Output the [X, Y] coordinate of the center of the cell containing the given text.  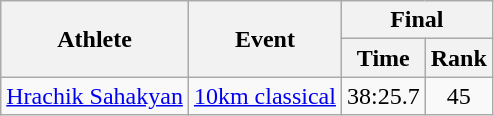
Rank [458, 58]
Athlete [95, 39]
Time [383, 58]
Hrachik Sahakyan [95, 96]
38:25.7 [383, 96]
45 [458, 96]
Final [416, 20]
Event [264, 39]
10km classical [264, 96]
